Locate the cell with the specified text and output its (X, Y) center coordinate. 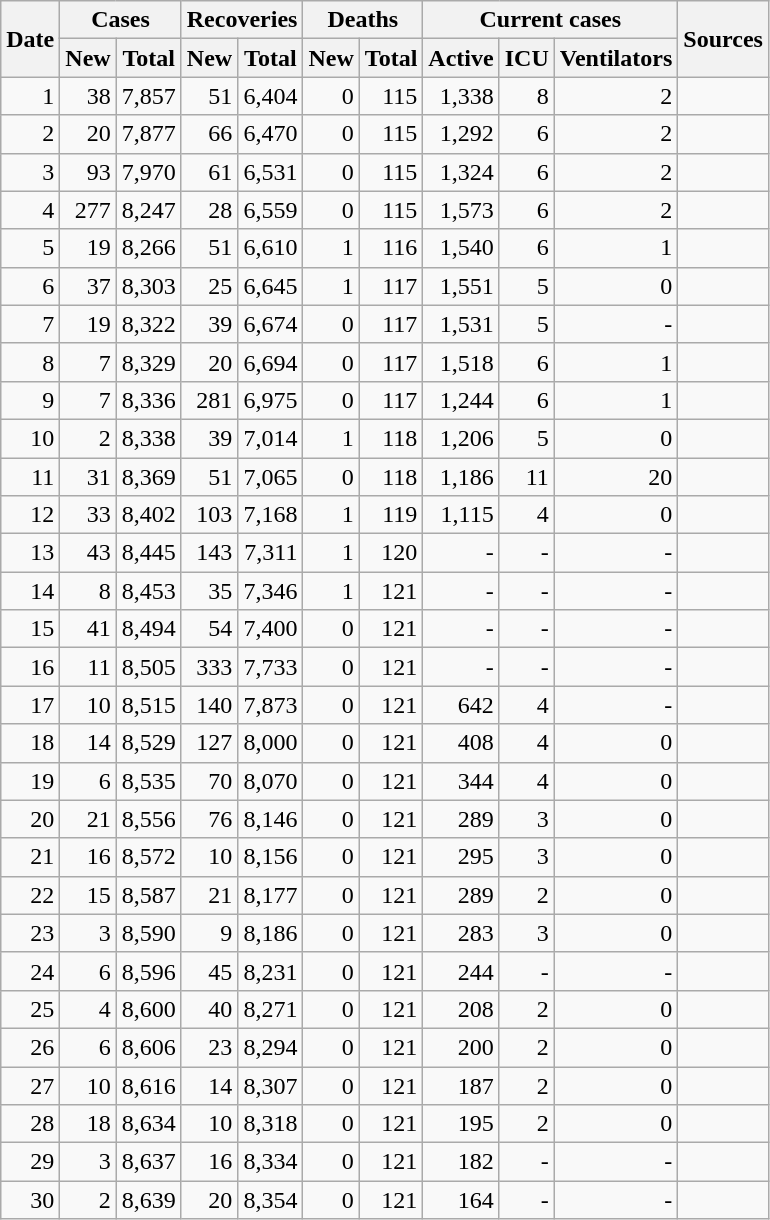
103 (209, 515)
187 (461, 1085)
8,294 (270, 1047)
1,324 (461, 172)
61 (209, 172)
8,322 (148, 324)
8,070 (270, 781)
8,505 (148, 667)
7,065 (270, 477)
8,572 (148, 857)
1,292 (461, 134)
29 (30, 1162)
1,540 (461, 248)
642 (461, 705)
8,307 (270, 1085)
7,168 (270, 515)
8,177 (270, 895)
6,404 (270, 96)
1,338 (461, 96)
277 (88, 210)
7,014 (270, 438)
37 (88, 286)
12 (30, 515)
8,186 (270, 933)
ICU (526, 58)
1,244 (461, 400)
7,877 (148, 134)
1,573 (461, 210)
Deaths (363, 20)
8,616 (148, 1085)
6,674 (270, 324)
38 (88, 96)
Sources (724, 39)
195 (461, 1124)
8,000 (270, 743)
6,975 (270, 400)
8,271 (270, 1009)
143 (209, 553)
8,445 (148, 553)
1,115 (461, 515)
119 (391, 515)
8,402 (148, 515)
8,606 (148, 1047)
13 (30, 553)
1,531 (461, 324)
8,354 (270, 1200)
31 (88, 477)
8,266 (148, 248)
45 (209, 971)
8,494 (148, 629)
17 (30, 705)
1,518 (461, 362)
8,634 (148, 1124)
8,556 (148, 819)
8,529 (148, 743)
8,329 (148, 362)
164 (461, 1200)
8,338 (148, 438)
43 (88, 553)
182 (461, 1162)
116 (391, 248)
41 (88, 629)
281 (209, 400)
6,694 (270, 362)
1,186 (461, 477)
8,369 (148, 477)
8,535 (148, 781)
8,600 (148, 1009)
Current cases (550, 20)
8,515 (148, 705)
35 (209, 591)
8,156 (270, 857)
6,470 (270, 134)
8,318 (270, 1124)
1,551 (461, 286)
7,873 (270, 705)
7,346 (270, 591)
8,639 (148, 1200)
8,334 (270, 1162)
344 (461, 781)
7,857 (148, 96)
7,311 (270, 553)
70 (209, 781)
54 (209, 629)
6,610 (270, 248)
283 (461, 933)
Date (30, 39)
8,590 (148, 933)
27 (30, 1085)
22 (30, 895)
8,247 (148, 210)
295 (461, 857)
6,645 (270, 286)
Active (461, 58)
333 (209, 667)
76 (209, 819)
208 (461, 1009)
33 (88, 515)
40 (209, 1009)
8,303 (148, 286)
408 (461, 743)
1,206 (461, 438)
7,400 (270, 629)
26 (30, 1047)
140 (209, 705)
Ventilators (616, 58)
8,587 (148, 895)
8,637 (148, 1162)
6,559 (270, 210)
8,231 (270, 971)
30 (30, 1200)
8,146 (270, 819)
200 (461, 1047)
8,596 (148, 971)
7,733 (270, 667)
7,970 (148, 172)
8,336 (148, 400)
Recoveries (242, 20)
244 (461, 971)
Cases (120, 20)
24 (30, 971)
127 (209, 743)
120 (391, 553)
8,453 (148, 591)
66 (209, 134)
93 (88, 172)
6,531 (270, 172)
